Pinpoint the cell where the given text exists, returning its [X, Y] midpoint coordinate. 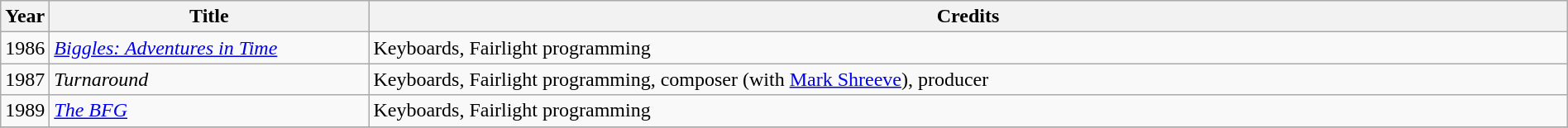
1987 [25, 79]
Title [209, 17]
Turnaround [209, 79]
The BFG [209, 111]
1986 [25, 48]
Keyboards, Fairlight programming, composer (with Mark Shreeve), producer [968, 79]
Year [25, 17]
Credits [968, 17]
Biggles: Adventures in Time [209, 48]
1989 [25, 111]
